Provide the (X, Y) coordinate of the cell's center where the given text is located.  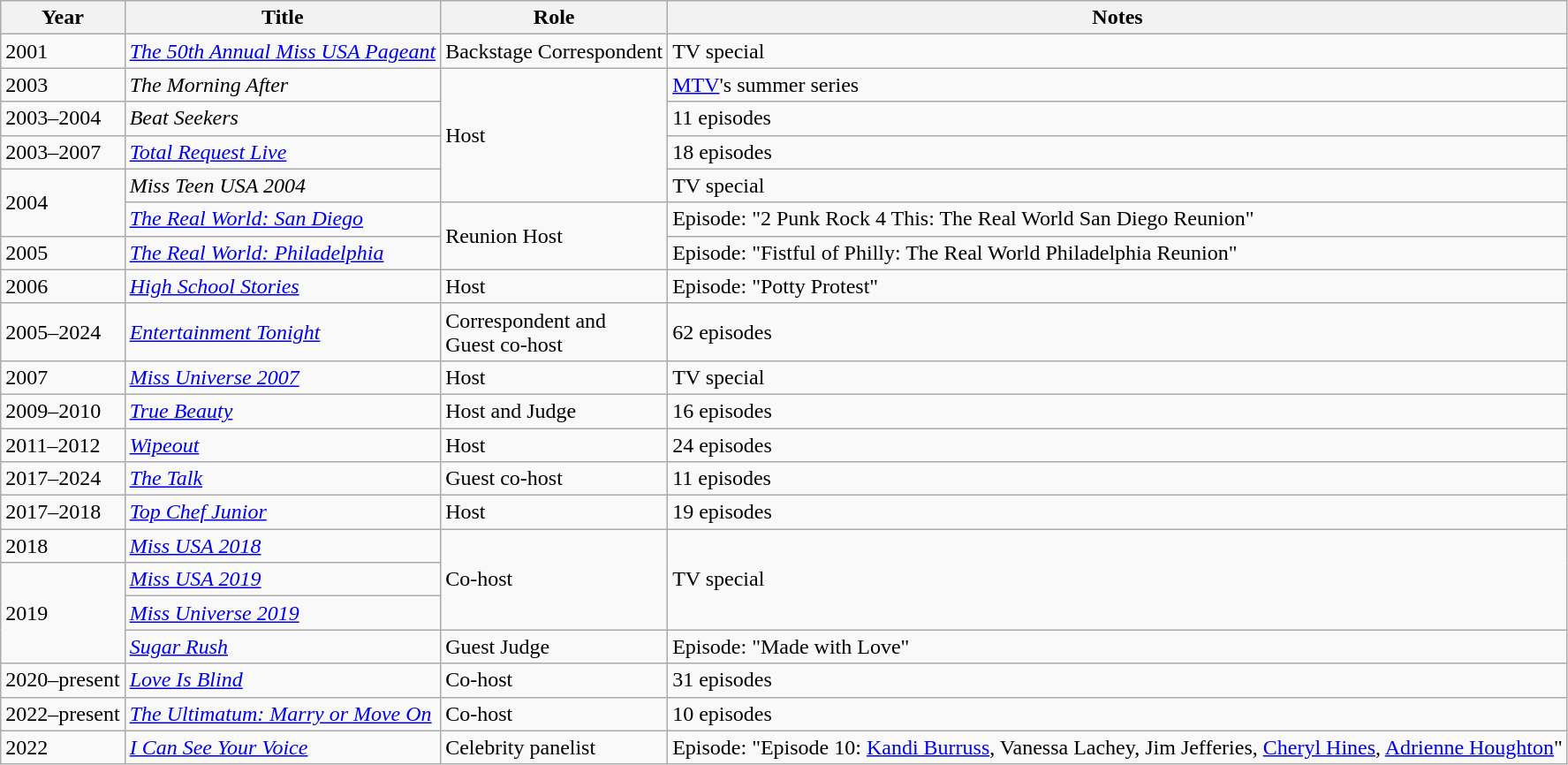
I Can See Your Voice (283, 747)
2011–2012 (63, 444)
19 episodes (1118, 512)
2005 (63, 253)
2004 (63, 202)
2022–present (63, 714)
Top Chef Junior (283, 512)
Episode: "Episode 10: Kandi Burruss, Vanessa Lachey, Jim Jefferies, Cheryl Hines, Adrienne Houghton" (1118, 747)
Episode: "Fistful of Philly: The Real World Philadelphia Reunion" (1118, 253)
The Morning After (283, 85)
Guest Judge (555, 647)
2006 (63, 286)
True Beauty (283, 411)
Reunion Host (555, 236)
Celebrity panelist (555, 747)
2018 (63, 546)
62 episodes (1118, 332)
Miss USA 2019 (283, 579)
2017–2024 (63, 479)
2003 (63, 85)
Guest co-host (555, 479)
Title (283, 18)
High School Stories (283, 286)
2019 (63, 613)
Total Request Live (283, 152)
2017–2018 (63, 512)
2001 (63, 51)
Episode: "2 Punk Rock 4 This: The Real World San Diego Reunion" (1118, 219)
MTV's summer series (1118, 85)
Miss Universe 2019 (283, 613)
Sugar Rush (283, 647)
The Talk (283, 479)
31 episodes (1118, 680)
Role (555, 18)
Correspondent andGuest co-host (555, 332)
24 episodes (1118, 444)
16 episodes (1118, 411)
Entertainment Tonight (283, 332)
The Ultimatum: Marry or Move On (283, 714)
18 episodes (1118, 152)
2020–present (63, 680)
Miss Teen USA 2004 (283, 186)
Wipeout (283, 444)
2007 (63, 377)
Beat Seekers (283, 118)
Backstage Correspondent (555, 51)
Episode: "Potty Protest" (1118, 286)
Love Is Blind (283, 680)
2005–2024 (63, 332)
2003–2004 (63, 118)
Miss USA 2018 (283, 546)
Miss Universe 2007 (283, 377)
Host and Judge (555, 411)
2022 (63, 747)
2003–2007 (63, 152)
The Real World: Philadelphia (283, 253)
Episode: "Made with Love" (1118, 647)
Notes (1118, 18)
2009–2010 (63, 411)
Year (63, 18)
10 episodes (1118, 714)
The Real World: San Diego (283, 219)
The 50th Annual Miss USA Pageant (283, 51)
